Scan for the cell matching the given text and deliver its (X, Y) coordinate at center. 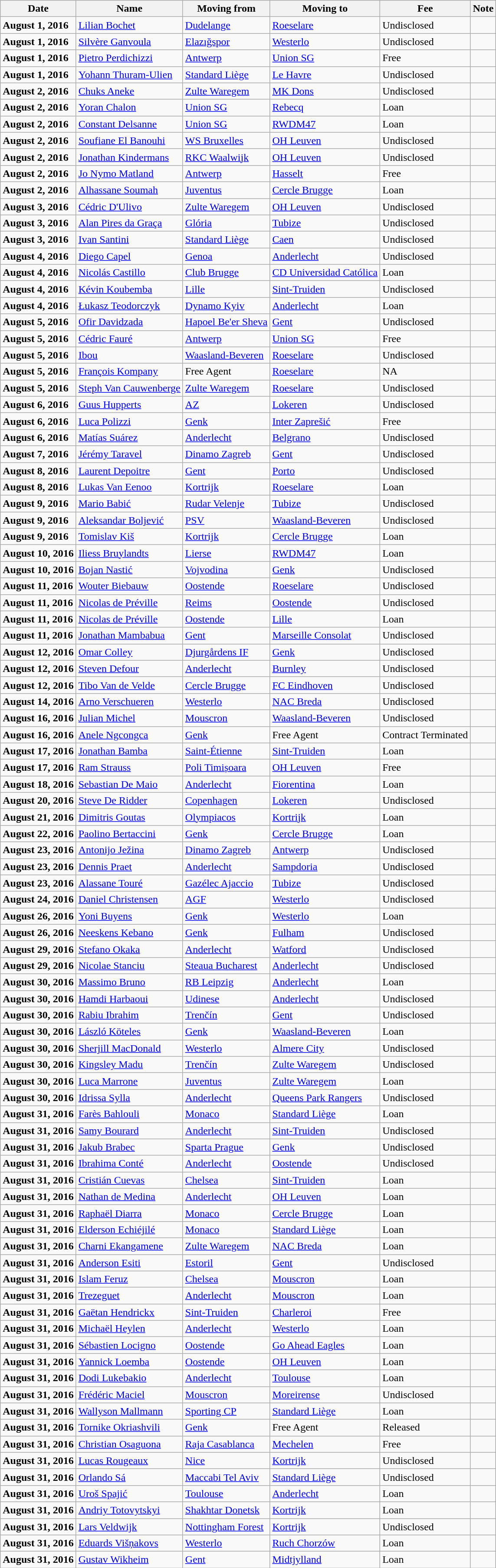
François Kompany (129, 372)
Sporting CP (227, 1411)
Club Brugge (227, 273)
Tomislav Kiš (129, 537)
Fiorentina (325, 784)
Uroš Spajić (129, 1493)
Antonijo Ježina (129, 850)
Fee (425, 9)
Go Ahead Eagles (325, 1345)
Queens Park Rangers (325, 1098)
Steven Defour (129, 668)
Olympiacos (227, 817)
August 14, 2016 (38, 701)
Lierse (227, 553)
Poli Timișoara (227, 768)
Hapoel Be'er Sheva (227, 322)
Ibou (129, 355)
Steve De Ridder (129, 801)
Hamdi Harbaoui (129, 998)
Julian Michel (129, 718)
Almere City (325, 1048)
August 24, 2016 (38, 900)
Le Havre (325, 75)
Raja Casablanca (227, 1444)
Midtjylland (325, 1560)
Name (129, 9)
Mechelen (325, 1444)
Moving to (325, 9)
Tornike Okriashvili (129, 1428)
Steph Van Cauwenberge (129, 388)
Moving from (227, 9)
Cédric D'Ulivo (129, 207)
Islam Feruz (129, 1279)
Genoa (227, 256)
Gustav Wikheim (129, 1560)
Guus Hupperts (129, 404)
August 20, 2016 (38, 801)
Charleroi (325, 1312)
RKC Waalwijk (227, 157)
Massimo Bruno (129, 982)
AZ (227, 404)
Eduards Višņakovs (129, 1543)
Sparta Prague (227, 1147)
Pietro Perdichizzi (129, 58)
Anderson Esiti (129, 1263)
Sampdoria (325, 867)
Vojvodina (227, 570)
Glória (227, 223)
Kévin Koubemba (129, 289)
Contract Terminated (425, 735)
Moreirense (325, 1395)
Date (38, 9)
Note (483, 9)
Alhassane Soumah (129, 190)
Steaua Bucharest (227, 965)
Jonathan Kindermans (129, 157)
Maccabi Tel Aviv (227, 1477)
Chuks Aneke (129, 91)
Ram Strauss (129, 768)
Nice (227, 1460)
Samy Bourard (129, 1131)
Inter Zaprešić (325, 421)
August 22, 2016 (38, 834)
Jakub Brabec (129, 1147)
Aleksandar Boljević (129, 520)
Udinese (227, 998)
Kingsley Madu (129, 1065)
Gazélec Ajaccio (227, 883)
Dimitris Goutas (129, 817)
AGF (227, 900)
Porto (325, 470)
Farès Bahlouli (129, 1114)
Rudar Velenje (227, 504)
Jo Nymo Matland (129, 173)
Dennis Praet (129, 867)
Alassane Touré (129, 883)
Lilian Bochet (129, 25)
Lucas Rougeaux (129, 1460)
Yoran Chalon (129, 108)
PSV (227, 520)
Bojan Nastić (129, 570)
Wallyson Mallmann (129, 1411)
Omar Colley (129, 652)
Rebecq (325, 108)
Idrissa Sylla (129, 1098)
Daniel Christensen (129, 900)
Copenhagen (227, 801)
Yoni Buyens (129, 916)
Sherjill MacDonald (129, 1048)
Andriy Totovytskyi (129, 1510)
Laurent Depoitre (129, 470)
László Köteles (129, 1032)
Orlando Sá (129, 1477)
Burnley (325, 668)
Luca Marrone (129, 1081)
WS Bruxelles (227, 140)
FC Eindhoven (325, 685)
Raphaël Diarra (129, 1213)
Cédric Fauré (129, 339)
Neeskens Kebano (129, 932)
Djurgårdens IF (227, 652)
Cristián Cuevas (129, 1180)
RB Leipzig (227, 982)
Nicolae Stanciu (129, 965)
Constant Delsanne (129, 124)
Estoril (227, 1263)
Dudelange (227, 25)
Luca Polizzi (129, 421)
Elazığspor (227, 42)
Alan Pires da Graça (129, 223)
Dynamo Kyiv (227, 306)
Michaël Heylen (129, 1329)
Lars Veldwijk (129, 1526)
Elderson Echiéjilé (129, 1229)
Arno Verschueren (129, 701)
Saint-Étienne (227, 751)
Christian Osaguona (129, 1444)
Watford (325, 949)
Ruch Chorzów (325, 1543)
Charni Ekangamene (129, 1246)
Mario Babić (129, 504)
Silvère Ganvoula (129, 42)
Rabiu Ibrahim (129, 1015)
Belgrano (325, 437)
Matías Suárez (129, 437)
Nathan de Medina (129, 1196)
Jonathan Mambabua (129, 636)
Jonathan Bamba (129, 751)
Sebastian De Maio (129, 784)
Stefano Okaka (129, 949)
Trezeguet (129, 1296)
Yannick Loemba (129, 1362)
Iliess Bruylandts (129, 553)
Paolino Bertaccini (129, 834)
Dodi Lukebakio (129, 1378)
Ofir Davidzada (129, 322)
Lukas Van Eenoo (129, 487)
MK Dons (325, 91)
NA (425, 372)
Fulham (325, 932)
Hasselt (325, 173)
Reims (227, 603)
Released (425, 1428)
Caen (325, 240)
Soufiane El Banouhi (129, 140)
Nicolás Castillo (129, 273)
Yohann Thuram-Ulien (129, 75)
Frédéric Maciel (129, 1395)
Ibrahima Conté (129, 1164)
Anele Ngcongca (129, 735)
Sébastien Locigno (129, 1345)
Ivan Santini (129, 240)
Jérémy Taravel (129, 454)
Gaëtan Hendrickx (129, 1312)
Tibo Van de Velde (129, 685)
Łukasz Teodorczyk (129, 306)
August 18, 2016 (38, 784)
Diego Capel (129, 256)
Marseille Consolat (325, 636)
Shakhtar Donetsk (227, 1510)
August 21, 2016 (38, 817)
Wouter Biebauw (129, 586)
August 7, 2016 (38, 454)
Nottingham Forest (227, 1526)
CD Universidad Católica (325, 273)
